Extract the [X, Y] coordinate from the center of the cell holding the provided text.  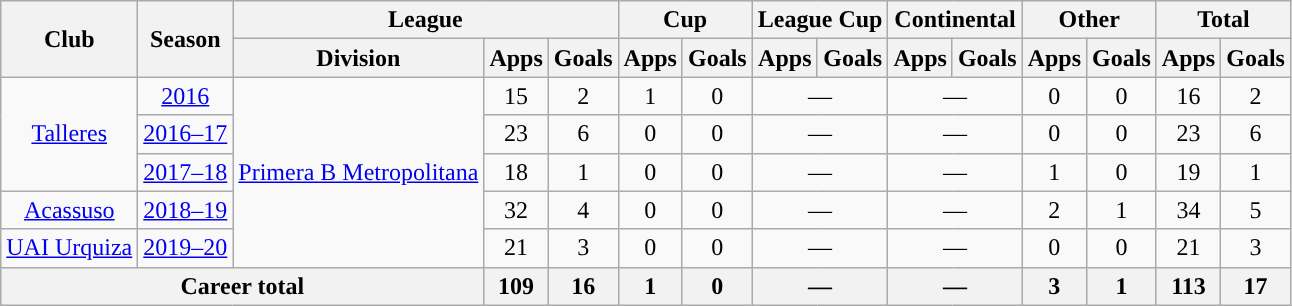
Continental [955, 20]
34 [1188, 210]
15 [516, 96]
2018–19 [186, 210]
17 [1256, 286]
Career total [242, 286]
Primera B Metropolitana [358, 172]
Club [70, 39]
Total [1223, 20]
2019–20 [186, 248]
Division [358, 58]
2017–18 [186, 172]
109 [516, 286]
Talleres [70, 134]
League Cup [820, 20]
Other [1089, 20]
113 [1188, 286]
5 [1256, 210]
32 [516, 210]
4 [583, 210]
18 [516, 172]
19 [1188, 172]
League [426, 20]
Acassuso [70, 210]
Season [186, 39]
UAI Urquiza [70, 248]
2016–17 [186, 134]
2016 [186, 96]
Cup [685, 20]
